Return [x, y] of the center of cell containing provided text 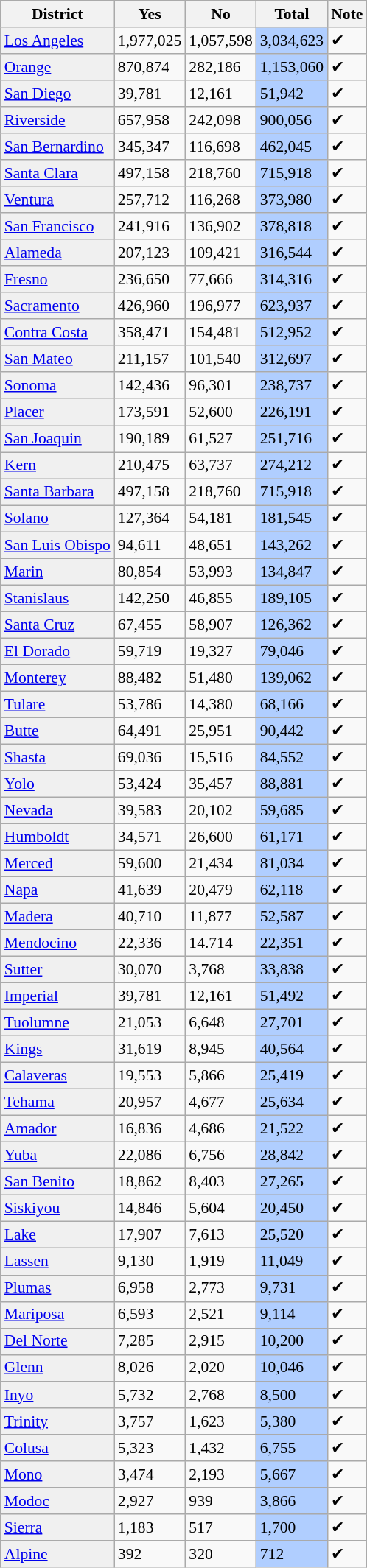
30,070 [150, 970]
1,153,060 [292, 67]
Yolo [57, 784]
22,086 [150, 1156]
2,915 [220, 1341]
462,045 [292, 147]
139,062 [292, 678]
Mariposa [57, 1315]
Modoc [57, 1501]
54,181 [220, 518]
40,710 [150, 917]
Contra Costa [57, 333]
Tehama [57, 1103]
20,479 [220, 890]
Note [346, 14]
3,768 [220, 970]
Alpine [57, 1554]
126,362 [292, 625]
3,474 [150, 1474]
314,316 [292, 280]
18,862 [150, 1182]
Imperial [57, 996]
14,846 [150, 1209]
77,666 [220, 280]
2,768 [220, 1395]
20,102 [220, 811]
34,571 [150, 837]
3,034,623 [292, 41]
870,874 [150, 67]
21,522 [292, 1129]
88,482 [150, 678]
226,191 [292, 412]
Alameda [57, 253]
59,600 [150, 864]
63,737 [220, 465]
Yes [150, 14]
Riverside [57, 120]
196,977 [220, 306]
No [220, 14]
67,455 [150, 625]
512,952 [292, 333]
282,186 [220, 67]
Lassen [57, 1262]
127,364 [150, 518]
6,756 [220, 1156]
426,960 [150, 306]
Stanislaus [57, 598]
San Benito [57, 1182]
20,957 [150, 1103]
61,171 [292, 837]
69,036 [150, 757]
10,200 [292, 1341]
Sonoma [57, 386]
9,114 [292, 1315]
1,057,598 [220, 41]
San Diego [57, 94]
19,327 [220, 651]
25,520 [292, 1235]
96,301 [220, 386]
53,993 [220, 572]
189,105 [292, 598]
6,648 [220, 1023]
312,697 [292, 359]
345,347 [150, 147]
Sutter [57, 970]
109,421 [220, 253]
5,380 [292, 1421]
Sierra [57, 1527]
Napa [57, 890]
Santa Cruz [57, 625]
San Mateo [57, 359]
90,442 [292, 731]
5,732 [150, 1395]
Marin [57, 572]
7,613 [220, 1235]
Tulare [57, 704]
Shasta [57, 757]
10,046 [292, 1368]
238,737 [292, 386]
61,527 [220, 439]
1,183 [150, 1527]
2,020 [220, 1368]
25,634 [292, 1103]
Humboldt [57, 837]
84,552 [292, 757]
Inyo [57, 1395]
373,980 [292, 200]
27,701 [292, 1023]
4,677 [220, 1103]
58,907 [220, 625]
9,731 [292, 1288]
27,265 [292, 1182]
Lake [57, 1235]
116,268 [220, 200]
2,773 [220, 1288]
316,544 [292, 253]
Placer [57, 412]
236,650 [150, 280]
San Joaquin [57, 439]
5,667 [292, 1474]
142,436 [150, 386]
2,193 [220, 1474]
64,491 [150, 731]
1,432 [220, 1448]
San Bernardino [57, 147]
33,838 [292, 970]
6,755 [292, 1448]
101,540 [220, 359]
Amador [57, 1129]
8,945 [220, 1050]
Sacramento [57, 306]
Mono [57, 1474]
35,457 [220, 784]
11,877 [220, 917]
59,685 [292, 811]
Trinity [57, 1421]
Merced [57, 864]
20,450 [292, 1209]
88,881 [292, 784]
211,157 [150, 359]
52,587 [292, 917]
25,951 [220, 731]
Plumas [57, 1288]
242,098 [220, 120]
1,919 [220, 1262]
El Dorado [57, 651]
68,166 [292, 704]
22,351 [292, 943]
181,545 [292, 518]
358,471 [150, 333]
5,604 [220, 1209]
15,516 [220, 757]
Santa Clara [57, 173]
939 [220, 1501]
Tuolumne [57, 1023]
14,380 [220, 704]
62,118 [292, 890]
Monterey [57, 678]
8,026 [150, 1368]
San Luis Obispo [57, 545]
Kern [57, 465]
52,600 [220, 412]
5,323 [150, 1448]
94,611 [150, 545]
3,866 [292, 1501]
San Francisco [57, 227]
26,600 [220, 837]
Fresno [57, 280]
Colusa [57, 1448]
210,475 [150, 465]
6,958 [150, 1288]
16,836 [150, 1129]
14.714 [220, 943]
Del Norte [57, 1341]
320 [220, 1554]
28,842 [292, 1156]
59,719 [150, 651]
Total [292, 14]
1,623 [220, 1421]
Yuba [57, 1156]
46,855 [220, 598]
51,480 [220, 678]
6,593 [150, 1315]
80,854 [150, 572]
1,700 [292, 1527]
17,907 [150, 1235]
Calaveras [57, 1076]
251,716 [292, 439]
623,937 [292, 306]
4,686 [220, 1129]
Nevada [57, 811]
378,818 [292, 227]
142,250 [150, 598]
143,262 [292, 545]
173,591 [150, 412]
712 [292, 1554]
2,927 [150, 1501]
District [57, 14]
1,977,025 [150, 41]
657,958 [150, 120]
53,424 [150, 784]
154,481 [220, 333]
190,189 [150, 439]
21,053 [150, 1023]
134,847 [292, 572]
8,403 [220, 1182]
136,902 [220, 227]
Siskiyou [57, 1209]
Orange [57, 67]
Glenn [57, 1368]
31,619 [150, 1050]
Butte [57, 731]
274,212 [292, 465]
116,698 [220, 147]
Santa Barbara [57, 492]
257,712 [150, 200]
48,651 [220, 545]
53,786 [150, 704]
41,639 [150, 890]
7,285 [150, 1341]
900,056 [292, 120]
8,500 [292, 1395]
517 [220, 1527]
22,336 [150, 943]
81,034 [292, 864]
5,866 [220, 1076]
392 [150, 1554]
25,419 [292, 1076]
2,521 [220, 1315]
51,492 [292, 996]
11,049 [292, 1262]
Madera [57, 917]
Ventura [57, 200]
Mendocino [57, 943]
40,564 [292, 1050]
Solano [57, 518]
19,553 [150, 1076]
207,123 [150, 253]
51,942 [292, 94]
3,757 [150, 1421]
241,916 [150, 227]
39,583 [150, 811]
79,046 [292, 651]
Kings [57, 1050]
21,434 [220, 864]
9,130 [150, 1262]
Los Angeles [57, 41]
